Determine the (x, y) coordinate at the center of the cell enclosing the given text.  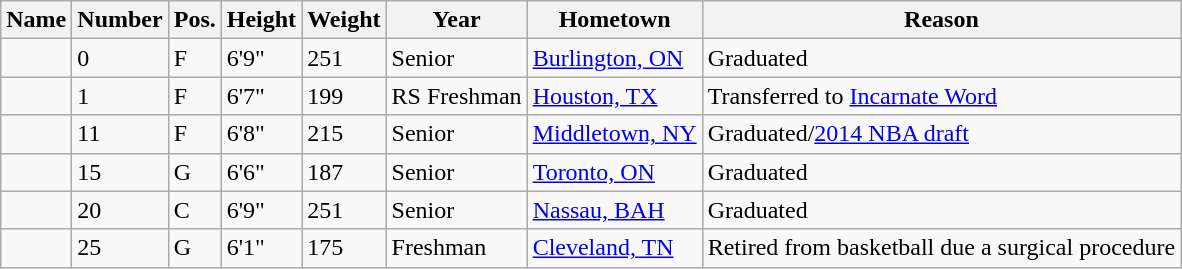
11 (120, 134)
Burlington, ON (614, 58)
Toronto, ON (614, 172)
Nassau, BAH (614, 210)
6'1" (261, 248)
Retired from basketball due a surgical procedure (941, 248)
Graduated/2014 NBA draft (941, 134)
15 (120, 172)
Number (120, 20)
175 (344, 248)
Freshman (456, 248)
Reason (941, 20)
C (194, 210)
6'6" (261, 172)
Hometown (614, 20)
Name (36, 20)
Cleveland, TN (614, 248)
215 (344, 134)
RS Freshman (456, 96)
6'8" (261, 134)
Height (261, 20)
Middletown, NY (614, 134)
Year (456, 20)
Houston, TX (614, 96)
187 (344, 172)
20 (120, 210)
25 (120, 248)
Weight (344, 20)
1 (120, 96)
0 (120, 58)
6'7" (261, 96)
199 (344, 96)
Pos. (194, 20)
Transferred to Incarnate Word (941, 96)
